Locate the cell with the specified text and output its [x, y] center coordinate. 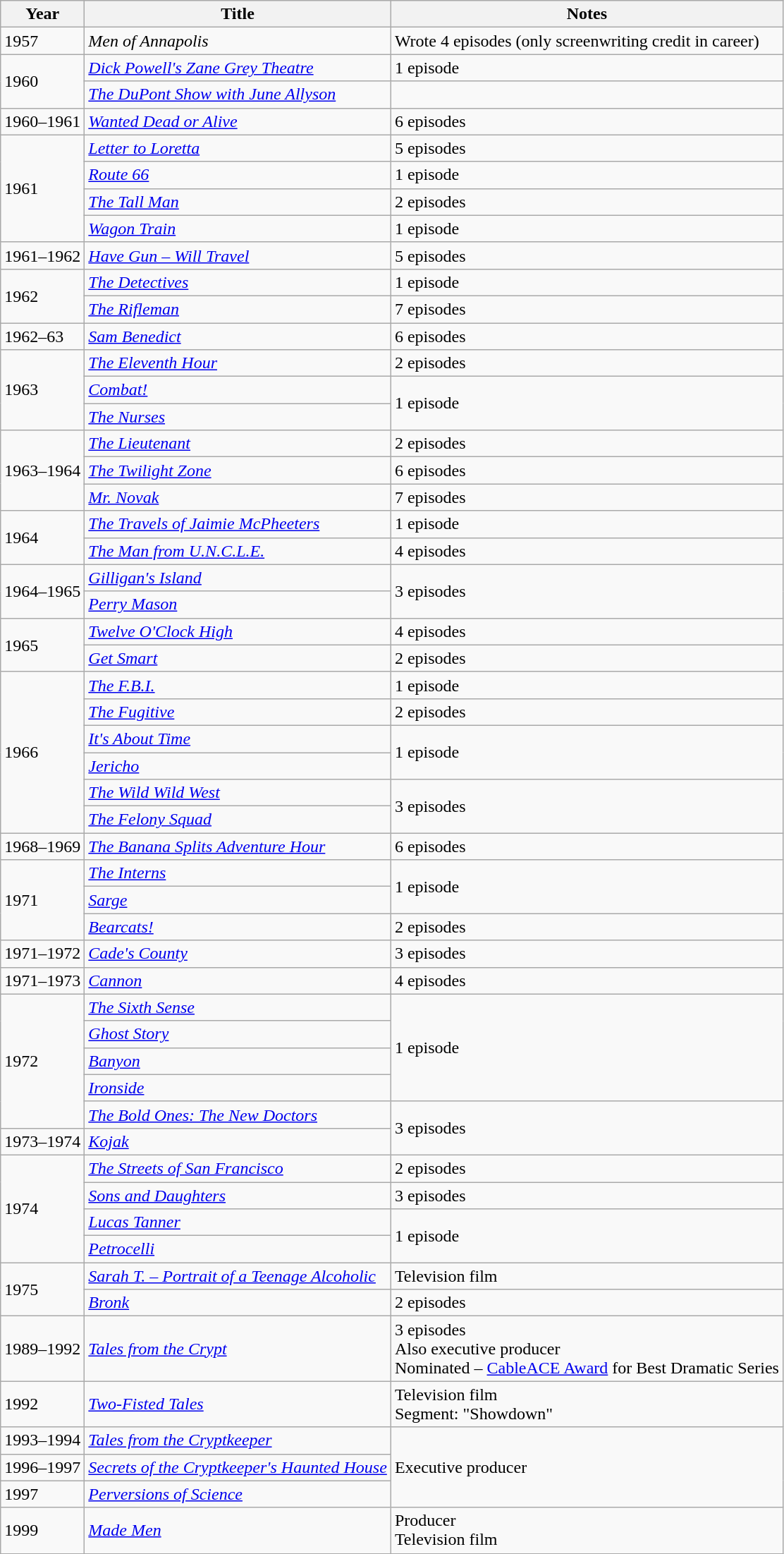
Secrets of the Cryptkeeper's Haunted House [238, 1467]
Dick Powell's Zane Grey Theatre [238, 68]
1966 [42, 752]
1964–1965 [42, 591]
The Wild Wild West [238, 793]
1993–1994 [42, 1440]
Year [42, 14]
1999 [42, 1531]
The Interns [238, 873]
1972 [42, 1061]
Sarge [238, 900]
Ironside [238, 1088]
The Bold Ones: The New Doctors [238, 1115]
1975 [42, 1289]
1965 [42, 645]
Sons and Daughters [238, 1196]
1971–1973 [42, 981]
Sarah T. – Portrait of a Teenage Alcoholic [238, 1276]
The Banana Splits Adventure Hour [238, 846]
Two-Fisted Tales [238, 1404]
3 episodesAlso executive producerNominated – CableACE Award for Best Dramatic Series [587, 1349]
Men of Annapolis [238, 41]
Jericho [238, 765]
1971 [42, 900]
Twelve O'Clock High [238, 631]
1960 [42, 81]
The Lieutenant [238, 444]
The Fugitive [238, 712]
Gilligan's Island [238, 578]
Wanted Dead or Alive [238, 121]
1960–1961 [42, 121]
Tales from the Cryptkeeper [238, 1440]
1962–63 [42, 336]
The Eleventh Hour [238, 363]
Kojak [238, 1141]
Wagon Train [238, 229]
Cade's County [238, 954]
1963 [42, 390]
Get Smart [238, 658]
The Man from U.N.C.L.E. [238, 551]
Mr. Novak [238, 497]
1964 [42, 538]
1971–1972 [42, 954]
Banyon [238, 1061]
Perversions of Science [238, 1494]
The Streets of San Francisco [238, 1168]
Executive producer [587, 1467]
The F.B.I. [238, 685]
Notes [587, 14]
1973–1974 [42, 1141]
The Tall Man [238, 202]
The Twilight Zone [238, 471]
1968–1969 [42, 846]
1957 [42, 41]
The Travels of Jaimie McPheeters [238, 524]
Route 66 [238, 175]
Tales from the Crypt [238, 1349]
It's About Time [238, 739]
ProducerTelevision film [587, 1531]
1997 [42, 1494]
1962 [42, 296]
Sam Benedict [238, 336]
1961 [42, 188]
Combat! [238, 390]
1963–1964 [42, 471]
The Sixth Sense [238, 1007]
Television film [587, 1276]
Bronk [238, 1303]
Bearcats! [238, 927]
1992 [42, 1404]
1961–1962 [42, 255]
The Nurses [238, 417]
Made Men [238, 1531]
Petrocelli [238, 1249]
The Rifleman [238, 309]
1989–1992 [42, 1349]
Cannon [238, 981]
The DuPont Show with June Allyson [238, 95]
Lucas Tanner [238, 1222]
Ghost Story [238, 1034]
1996–1997 [42, 1467]
The Felony Squad [238, 820]
1974 [42, 1208]
Television filmSegment: "Showdown" [587, 1404]
Wrote 4 episodes (only screenwriting credit in career) [587, 41]
Have Gun – Will Travel [238, 255]
Letter to Loretta [238, 148]
Title [238, 14]
Perry Mason [238, 605]
The Detectives [238, 282]
